Capture the cell that displays the provided text and extract its (X, Y) central coordinate. 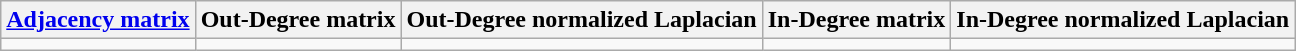
Out-Degree normalized Laplacian (582, 20)
Adjacency matrix (98, 20)
Out-Degree matrix (298, 20)
In-Degree normalized Laplacian (1123, 20)
In-Degree matrix (856, 20)
